Detect which cell encompasses the target text, then output its [X, Y] center coordinate. 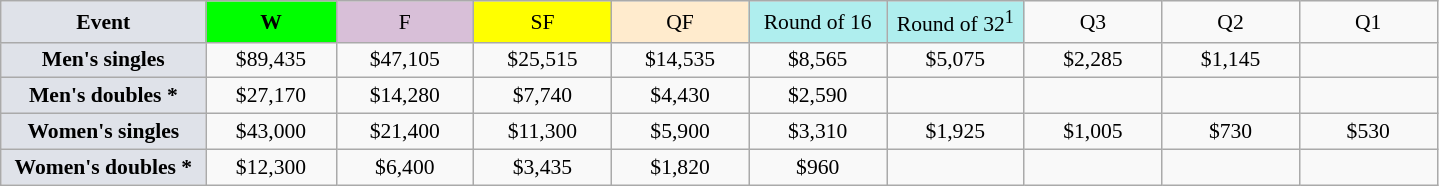
Q1 [1368, 22]
$730 [1231, 132]
$25,515 [543, 60]
F [405, 22]
Women's singles [104, 132]
$2,590 [818, 96]
Men's doubles * [104, 96]
$12,300 [271, 167]
$5,075 [955, 60]
Q3 [1093, 22]
$1,005 [1093, 132]
$89,435 [271, 60]
$4,430 [680, 96]
$14,280 [405, 96]
$960 [818, 167]
Q2 [1231, 22]
$27,170 [271, 96]
$1,820 [680, 167]
SF [543, 22]
$21,400 [405, 132]
Women's doubles * [104, 167]
$14,535 [680, 60]
$530 [1368, 132]
$7,740 [543, 96]
$3,435 [543, 167]
Men's singles [104, 60]
QF [680, 22]
$5,900 [680, 132]
$43,000 [271, 132]
$3,310 [818, 132]
$2,285 [1093, 60]
Event [104, 22]
$6,400 [405, 167]
$8,565 [818, 60]
$1,145 [1231, 60]
W [271, 22]
$47,105 [405, 60]
Round of 321 [955, 22]
$11,300 [543, 132]
Round of 16 [818, 22]
$1,925 [955, 132]
